Identify which cell holds the provided text, then report its [X, Y] central coordinate. 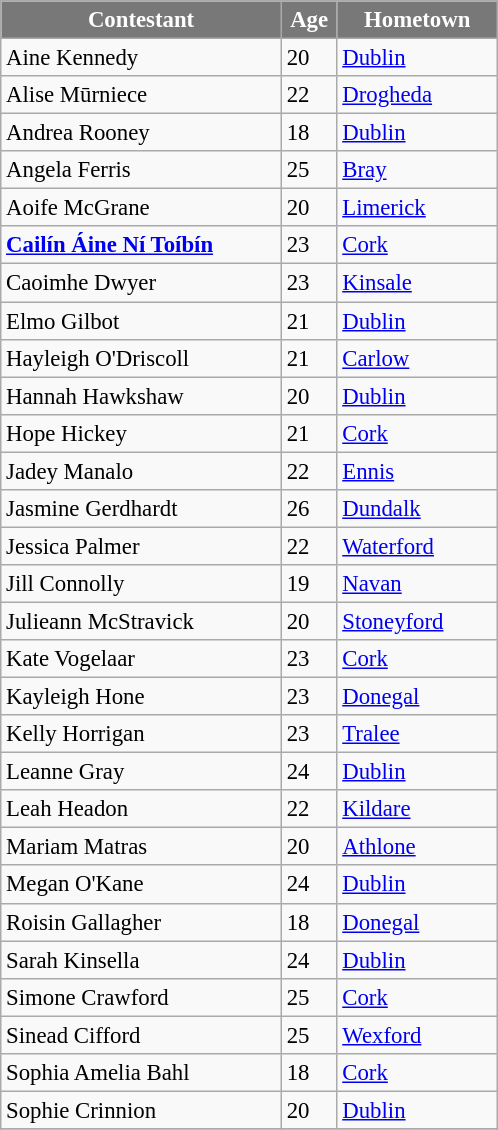
Roisin Gallagher [142, 922]
Angela Ferris [142, 170]
Dundalk [418, 509]
Ennis [418, 471]
Aoife McGrane [142, 208]
Jasmine Gerdhardt [142, 509]
Kate Vogelaar [142, 659]
Cailín Áine Ní Toíbín [142, 245]
Tralee [418, 734]
Kildare [418, 809]
Megan O'Kane [142, 885]
Leanne Gray [142, 772]
Jadey Manalo [142, 471]
Leah Headon [142, 809]
Julieann McStravick [142, 621]
Wexford [418, 1035]
Hope Hickey [142, 433]
19 [309, 584]
Drogheda [418, 95]
Kelly Horrigan [142, 734]
Kayleigh Hone [142, 697]
Bray [418, 170]
Simone Crawford [142, 997]
Stoneyford [418, 621]
Hannah Hawkshaw [142, 396]
Carlow [418, 358]
Limerick [418, 208]
Jessica Palmer [142, 546]
Hometown [418, 20]
Sarah Kinsella [142, 960]
Elmo Gilbot [142, 321]
Sinead Cifford [142, 1035]
Caoimhe Dwyer [142, 283]
Navan [418, 584]
26 [309, 509]
Andrea Rooney [142, 133]
Kinsale [418, 283]
Contestant [142, 20]
Athlone [418, 847]
Mariam Matras [142, 847]
Jill Connolly [142, 584]
Hayleigh O'Driscoll [142, 358]
Aine Kennedy [142, 58]
Sophie Crinnion [142, 1110]
Waterford [418, 546]
Alise Mūrniece [142, 95]
Age [309, 20]
Sophia Amelia Bahl [142, 1073]
